Find where the given text appears and provide that cell's center as [x, y] coordinate. 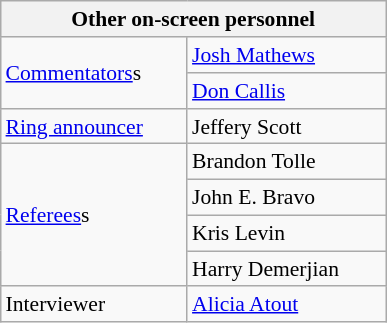
Kris Levin [286, 233]
Other on-screen personnel [194, 19]
Interviewer [94, 304]
Josh Mathews [286, 55]
Don Callis [286, 91]
Ring announcer [94, 126]
Commentatorss [94, 72]
Jeffery Scott [286, 126]
Harry Demerjian [286, 269]
Brandon Tolle [286, 162]
Alicia Atout [286, 304]
John E. Bravo [286, 197]
Refereess [94, 215]
